Identify which cell holds the provided text, then report its (X, Y) central coordinate. 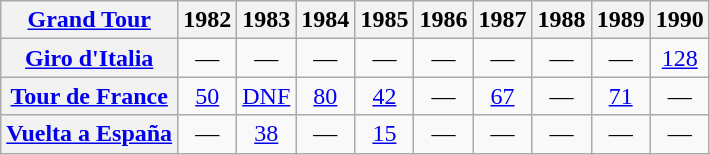
38 (266, 134)
1983 (266, 20)
67 (502, 96)
1989 (620, 20)
1986 (444, 20)
DNF (266, 96)
1987 (502, 20)
50 (208, 96)
42 (384, 96)
1990 (680, 20)
1985 (384, 20)
Giro d'Italia (90, 58)
Vuelta a España (90, 134)
15 (384, 134)
1984 (326, 20)
71 (620, 96)
Tour de France (90, 96)
80 (326, 96)
128 (680, 58)
1982 (208, 20)
Grand Tour (90, 20)
1988 (562, 20)
